Extract the [X, Y] coordinate from the center of the cell holding the provided text.  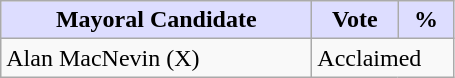
Vote [355, 20]
Mayoral Candidate [156, 20]
% [426, 20]
Acclaimed [383, 58]
Alan MacNevin (X) [156, 58]
